Capture the cell that displays the provided text and extract its (X, Y) central coordinate. 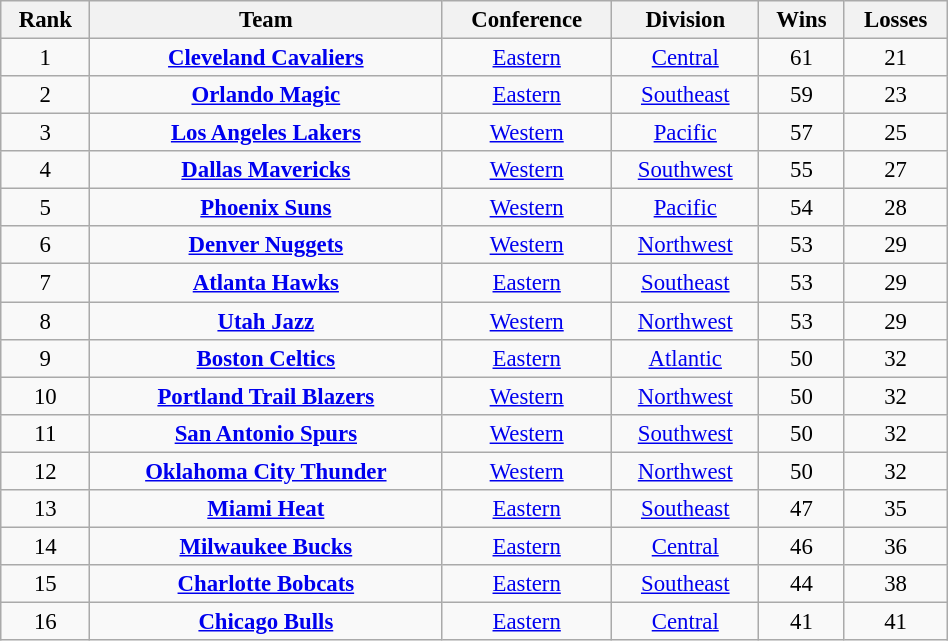
25 (896, 133)
San Antonio Spurs (266, 433)
Phoenix Suns (266, 208)
Los Angeles Lakers (266, 133)
8 (46, 321)
Atlanta Hawks (266, 283)
3 (46, 133)
28 (896, 208)
Denver Nuggets (266, 245)
6 (46, 245)
Utah Jazz (266, 321)
23 (896, 95)
47 (802, 509)
Wins (802, 20)
Conference (527, 20)
12 (46, 471)
2 (46, 95)
Chicago Bulls (266, 621)
5 (46, 208)
35 (896, 509)
4 (46, 170)
21 (896, 58)
Boston Celtics (266, 358)
54 (802, 208)
13 (46, 509)
Portland Trail Blazers (266, 396)
9 (46, 358)
57 (802, 133)
Losses (896, 20)
Cleveland Cavaliers (266, 58)
27 (896, 170)
14 (46, 546)
59 (802, 95)
Orlando Magic (266, 95)
55 (802, 170)
44 (802, 584)
38 (896, 584)
36 (896, 546)
Charlotte Bobcats (266, 584)
46 (802, 546)
Dallas Mavericks (266, 170)
Rank (46, 20)
Team (266, 20)
7 (46, 283)
11 (46, 433)
Oklahoma City Thunder (266, 471)
Miami Heat (266, 509)
61 (802, 58)
Division (686, 20)
15 (46, 584)
1 (46, 58)
10 (46, 396)
16 (46, 621)
Atlantic (686, 358)
Milwaukee Bucks (266, 546)
